Return the [x, y] coordinate for the center point of the cell that contains the specified text.  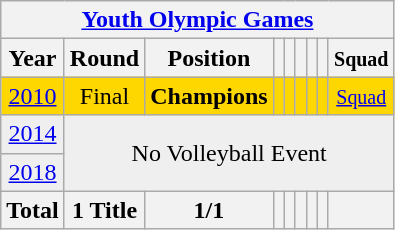
Youth Olympic Games [198, 20]
2014 [33, 134]
Position [209, 58]
2018 [33, 172]
Final [104, 96]
1/1 [209, 210]
Year [33, 58]
Champions [209, 96]
No Volleyball Event [229, 153]
2010 [33, 96]
1 Title [104, 210]
Round [104, 58]
Total [33, 210]
